Return the [X, Y] coordinate for the center point of the cell that contains the specified text.  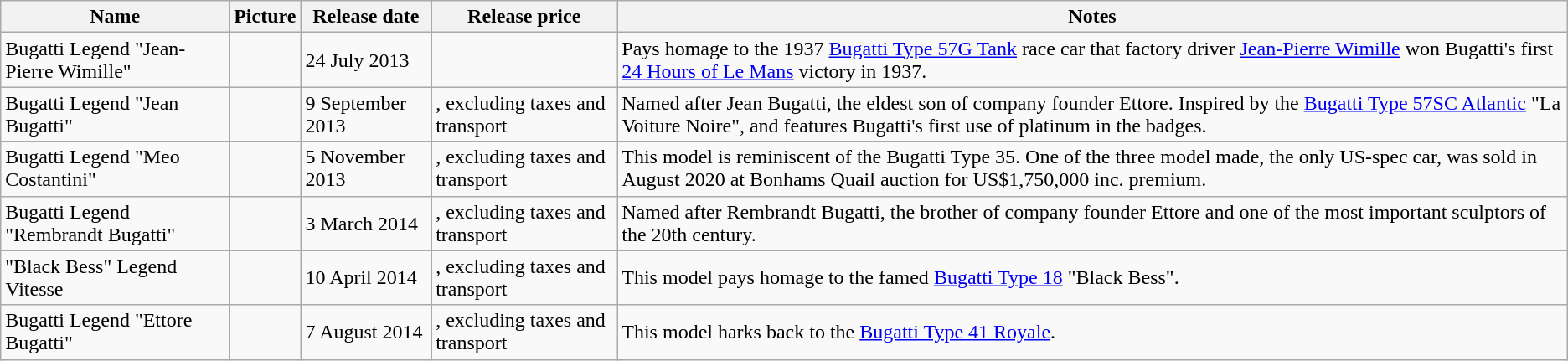
10 April 2014 [366, 278]
"Black Bess" Legend Vitesse [116, 278]
24 July 2013 [366, 60]
Bugatti Legend "Ettore Bugatti" [116, 332]
Picture [265, 17]
Bugatti Legend "Rembrandt Bugatti" [116, 223]
Bugatti Legend "Jean-Pierre Wimille" [116, 60]
Bugatti Legend "Meo Costantini" [116, 169]
Name [116, 17]
Release price [524, 17]
Release date [366, 17]
5 November 2013 [366, 169]
This model pays homage to the famed Bugatti Type 18 "Black Bess". [1092, 278]
9 September 2013 [366, 114]
7 August 2014 [366, 332]
Notes [1092, 17]
Named after Rembrandt Bugatti, the brother of company founder Ettore and one of the most important sculptors of the 20th century. [1092, 223]
This model harks back to the Bugatti Type 41 Royale. [1092, 332]
3 March 2014 [366, 223]
Bugatti Legend "Jean Bugatti" [116, 114]
